Return [X, Y] of the center of cell containing provided text 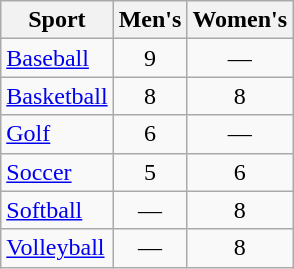
Volleyball [57, 248]
Baseball [57, 58]
5 [150, 172]
Softball [57, 210]
Men's [150, 20]
Women's [240, 20]
Golf [57, 134]
9 [150, 58]
Basketball [57, 96]
Soccer [57, 172]
Sport [57, 20]
